From the cell containing the given text, extract its center point as (x, y) coordinate. 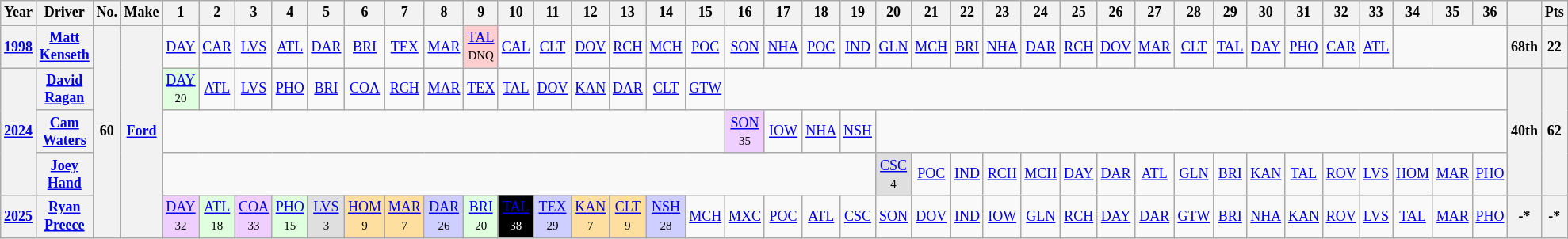
Pts (1554, 13)
33 (1376, 13)
Year (19, 13)
68th (1525, 47)
20 (893, 13)
DAY 20 (181, 89)
6 (365, 13)
David Ragan (64, 89)
40th (1525, 131)
4 (290, 13)
NSH28 (666, 217)
Cam Waters (64, 131)
60 (106, 131)
12 (591, 13)
18 (821, 13)
DAY32 (181, 217)
15 (706, 13)
34 (1413, 13)
36 (1490, 13)
27 (1154, 13)
MAR7 (404, 217)
MXC (745, 217)
CLT9 (628, 217)
29 (1230, 13)
1998 (19, 47)
32 (1341, 13)
21 (931, 13)
DAR26 (444, 217)
2 (217, 13)
TEX29 (553, 217)
10 (515, 13)
5 (327, 13)
23 (1002, 13)
COA33 (254, 217)
PHO15 (290, 217)
CSC4 (893, 174)
9 (481, 13)
TAL38 (515, 217)
LVS3 (327, 217)
Make (141, 13)
24 (1041, 13)
8 (444, 13)
CAL (515, 47)
HOM9 (365, 217)
2024 (19, 131)
35 (1452, 13)
11 (553, 13)
Joey Hand (64, 174)
Driver (64, 13)
30 (1266, 13)
19 (858, 13)
62 (1554, 131)
2025 (19, 217)
Matt Kenseth (64, 47)
SON35 (745, 131)
28 (1194, 13)
25 (1079, 13)
NSH (858, 131)
1 (181, 13)
3 (254, 13)
COA (365, 89)
26 (1116, 13)
CSC (858, 217)
7 (404, 13)
13 (628, 13)
17 (783, 13)
No. (106, 13)
TALDNQ (481, 47)
KAN7 (591, 217)
31 (1304, 13)
14 (666, 13)
Ford (141, 131)
HOM (1413, 174)
16 (745, 13)
Ryan Preece (64, 217)
BRI20 (481, 217)
ATL18 (217, 217)
